Locate the cell with the specified text and output its [x, y] center coordinate. 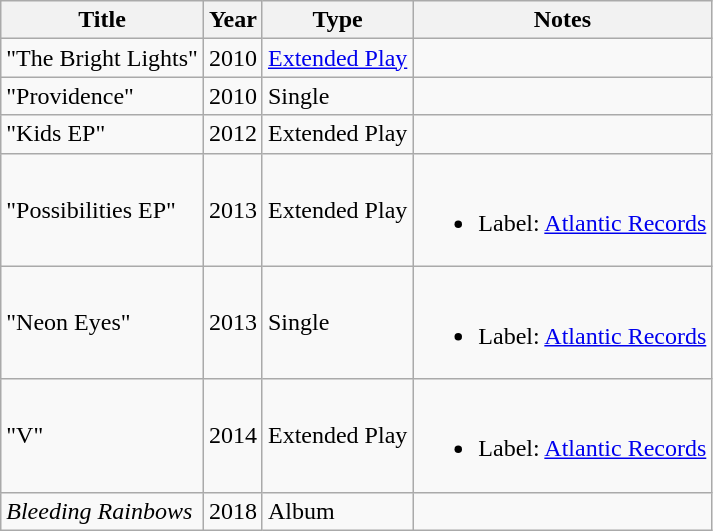
2014 [232, 436]
Bleeding Rainbows [102, 511]
Type [337, 20]
2012 [232, 134]
Title [102, 20]
"V" [102, 436]
Year [232, 20]
"Neon Eyes" [102, 322]
"The Bright Lights" [102, 58]
"Kids EP" [102, 134]
Album [337, 511]
"Possibilities EP" [102, 210]
"Providence" [102, 96]
2018 [232, 511]
Notes [562, 20]
